Locate the cell with the specified text and output its [X, Y] center coordinate. 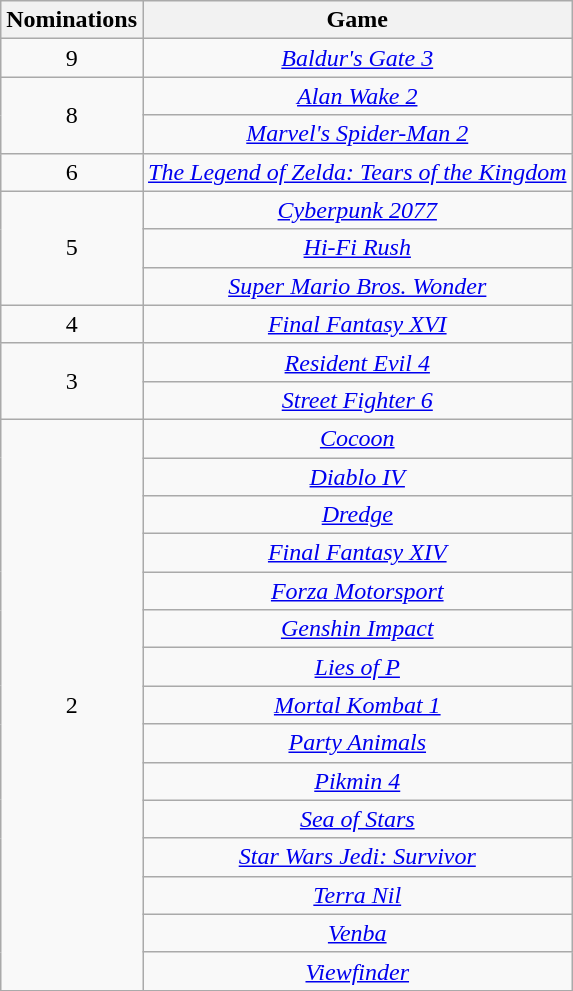
Street Fighter 6 [357, 400]
Final Fantasy XIV [357, 553]
4 [72, 324]
9 [72, 58]
Alan Wake 2 [357, 96]
Cocoon [357, 438]
Diablo IV [357, 477]
Forza Motorsport [357, 591]
Party Animals [357, 743]
The Legend of Zelda: Tears of the Kingdom [357, 172]
3 [72, 381]
Super Mario Bros. Wonder [357, 286]
Final Fantasy XVI [357, 324]
Pikmin 4 [357, 781]
Sea of Stars [357, 819]
Star Wars Jedi: Survivor [357, 857]
Resident Evil 4 [357, 362]
Baldur's Gate 3 [357, 58]
Mortal Kombat 1 [357, 705]
2 [72, 704]
Game [357, 20]
8 [72, 115]
Viewfinder [357, 971]
Genshin Impact [357, 629]
Lies of P [357, 667]
Nominations [72, 20]
Venba [357, 933]
Marvel's Spider-Man 2 [357, 134]
5 [72, 248]
Cyberpunk 2077 [357, 210]
Dredge [357, 515]
6 [72, 172]
Terra Nil [357, 895]
Hi-Fi Rush [357, 248]
